Capture the cell that displays the provided text and extract its (x, y) central coordinate. 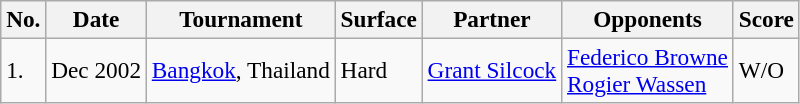
Hard (378, 70)
1. (24, 70)
Score (766, 19)
Bangkok, Thailand (240, 70)
Tournament (240, 19)
No. (24, 19)
Date (96, 19)
Partner (492, 19)
Federico Browne Rogier Wassen (648, 70)
W/O (766, 70)
Dec 2002 (96, 70)
Opponents (648, 19)
Grant Silcock (492, 70)
Surface (378, 19)
